Scan for the cell matching the given text and deliver its (x, y) coordinate at center. 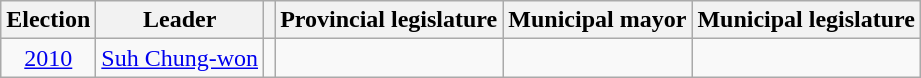
Leader (180, 20)
2010 (48, 58)
Suh Chung-won (180, 58)
Provincial legislature (389, 20)
Municipal legislature (806, 20)
Election (48, 20)
Municipal mayor (598, 20)
